Return (X, Y) of the center of cell containing provided text 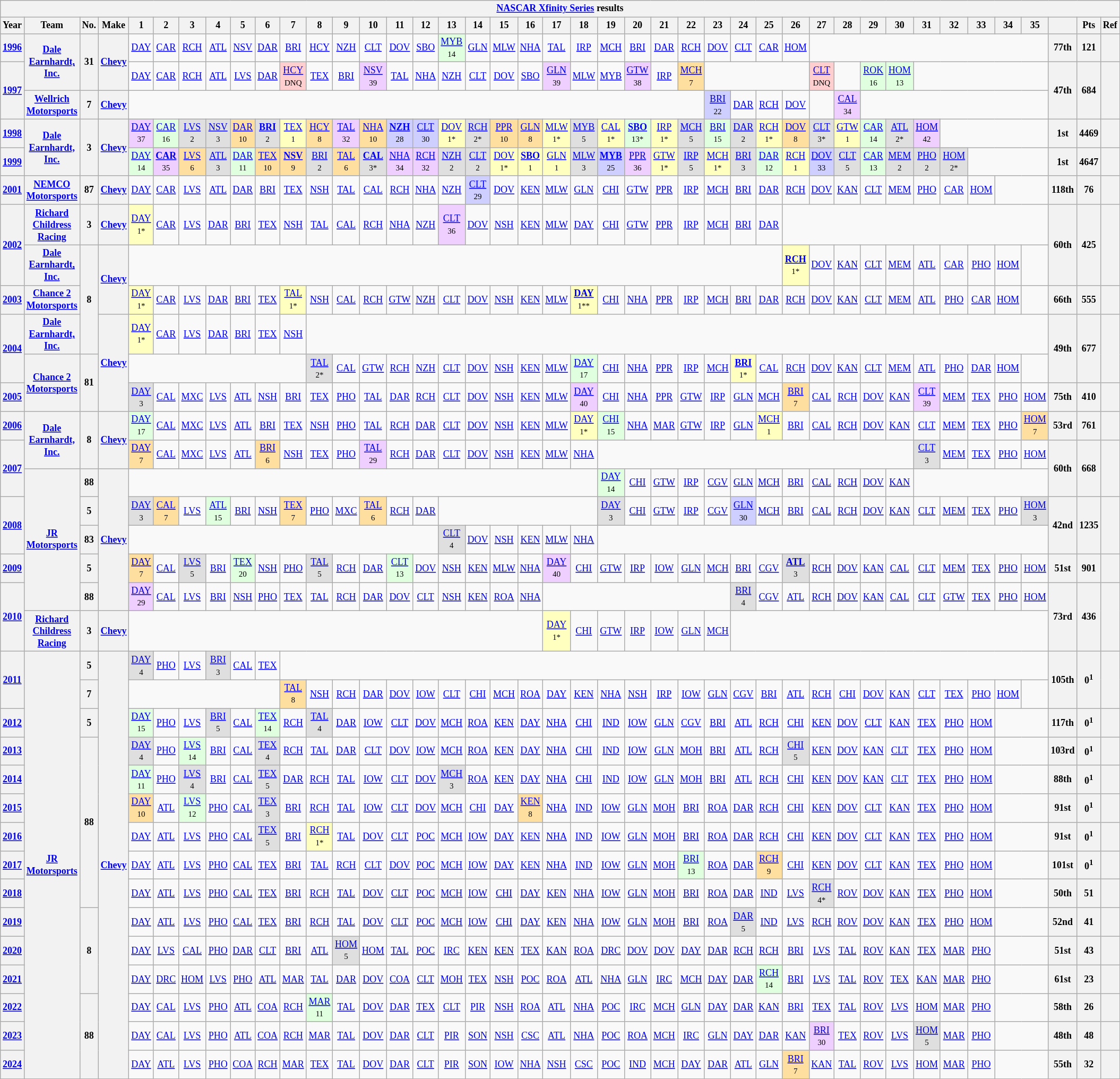
20 (637, 25)
DOV33 (822, 162)
684 (1089, 90)
SBO13* (637, 133)
SBO1 (530, 162)
CLT39 (927, 397)
DAY1** (584, 299)
9 (346, 25)
GTW1 (848, 133)
NEMCO Motorsports (52, 190)
DAR10 (243, 133)
2017 (13, 865)
CLTDNQ (822, 76)
KEN8 (530, 808)
DAY37 (141, 133)
25 (769, 25)
MLW1* (556, 133)
Wellrich Motorsports (52, 105)
Ref (1110, 25)
GLN8 (530, 133)
48th (1063, 1036)
CLT36 (451, 225)
2023 (13, 1036)
2020 (13, 950)
6 (268, 25)
DOV8 (795, 133)
LVS14 (192, 751)
GLN1 (556, 162)
NSV9 (293, 162)
27 (822, 25)
PPR36 (637, 162)
2011 (13, 680)
75th (1063, 397)
HOM2* (954, 162)
1999 (13, 162)
49th (1063, 348)
901 (1089, 568)
103rd (1063, 751)
ROK16 (873, 76)
668 (1089, 468)
1 (141, 25)
2005 (13, 397)
21 (665, 25)
NZH28 (400, 133)
30 (900, 25)
NSV3 (218, 133)
105th (1063, 680)
CLT5 (848, 162)
1997 (13, 90)
LVS2 (192, 133)
CLT3 (927, 454)
MYB5 (584, 133)
47th (1063, 90)
DAY10 (141, 808)
42nd (1063, 526)
TEX7 (293, 511)
117th (1063, 723)
LVS12 (192, 808)
555 (1089, 299)
HOM3 (1035, 511)
BRI1* (743, 369)
2002 (13, 245)
14 (478, 25)
PHO2 (927, 162)
BRI5 (218, 723)
CAR13 (873, 162)
88th (1063, 780)
TAL5 (320, 568)
18 (584, 25)
CLT2 (478, 162)
2001 (13, 190)
TAL32 (346, 133)
CLT13 (400, 568)
CLT3* (822, 133)
TAL2* (320, 369)
TAL29 (373, 454)
NSV39 (373, 76)
CLT29 (478, 190)
BRI4 (743, 597)
CAL3* (373, 162)
NASCAR Xfinity Series results (560, 8)
CHI5 (795, 751)
2019 (13, 922)
2010 (13, 617)
76 (1089, 190)
2016 (13, 837)
22 (691, 25)
410 (1089, 397)
BRI6 (268, 454)
HOM42 (927, 133)
HCYDNQ (293, 76)
2007 (13, 468)
4647 (1089, 162)
Team (52, 25)
2015 (13, 808)
101st (1063, 865)
761 (1089, 426)
52nd (1063, 922)
2004 (13, 348)
73rd (1063, 617)
DAY15 (141, 723)
MYB25 (611, 162)
66th (1063, 299)
61st (1063, 979)
RCH4* (822, 894)
MEM2 (900, 162)
IRP1* (665, 133)
16 (530, 25)
GLN39 (556, 76)
425 (1089, 245)
GTW1* (665, 162)
34 (1009, 25)
TEX4 (268, 751)
77th (1063, 48)
NHA10 (373, 133)
RCH32 (426, 162)
12 (426, 25)
33 (981, 25)
DAR12 (769, 162)
15 (504, 25)
50th (1063, 894)
TEX14 (268, 723)
43 (1089, 950)
2009 (13, 568)
HCY (320, 48)
NHA34 (400, 162)
10 (373, 25)
MAR11 (320, 1008)
1235 (1089, 526)
CLT30 (426, 133)
BRI22 (718, 105)
No. (89, 25)
Pts (1089, 25)
NSV (243, 48)
HCY8 (320, 133)
MCH7 (691, 76)
1996 (13, 48)
118th (1063, 190)
TEX20 (243, 568)
121 (1089, 48)
436 (1089, 617)
NZH2 (451, 162)
CAR35 (166, 162)
CAL1* (611, 133)
RCH2* (478, 133)
CHI15 (611, 426)
13 (451, 25)
48 (1089, 1036)
CAL7 (166, 511)
GLN30 (743, 511)
GTW38 (637, 76)
LVS4 (192, 780)
55th (1063, 1065)
41 (1089, 922)
58th (1063, 1008)
BRI30 (822, 1036)
LVS6 (192, 162)
TAL8 (293, 694)
2013 (13, 751)
4 (218, 25)
ATL2* (900, 133)
MCH1* (718, 162)
TEX1 (293, 133)
2014 (13, 780)
19 (611, 25)
35 (1035, 25)
2006 (13, 426)
11 (400, 25)
87 (89, 190)
81 (89, 382)
24 (743, 25)
MCH5 (691, 133)
2022 (13, 1008)
DAR5 (743, 922)
51 (1089, 894)
17 (556, 25)
DAR2 (743, 133)
TAL1* (293, 299)
2024 (13, 1065)
CLT4 (451, 539)
RCH1 (795, 162)
CAL34 (848, 105)
RCH9 (769, 865)
LVS5 (192, 568)
CAR16 (166, 133)
BRI13 (691, 865)
1998 (13, 133)
28 (848, 25)
MLW3 (584, 162)
53rd (1063, 426)
CAR14 (873, 133)
TEX10 (268, 162)
DAR11 (243, 162)
677 (1089, 348)
Make (114, 25)
4469 (1089, 133)
2 (166, 25)
29 (873, 25)
TEX3 (268, 808)
DAY11 (141, 780)
MCH1 (769, 426)
2012 (13, 723)
RCH14 (769, 979)
BRI15 (718, 133)
PPR10 (504, 133)
2008 (13, 526)
IRP5 (691, 162)
DAY29 (141, 597)
HOM13 (900, 76)
2021 (13, 979)
2003 (13, 299)
83 (89, 539)
2018 (13, 894)
MYB14 (451, 48)
HOM7 (1035, 426)
Year (13, 25)
MCH3 (451, 780)
TAL4 (320, 723)
ATL15 (218, 511)
MYB (611, 76)
